Pinpoint the cell where the given text exists, returning its [x, y] midpoint coordinate. 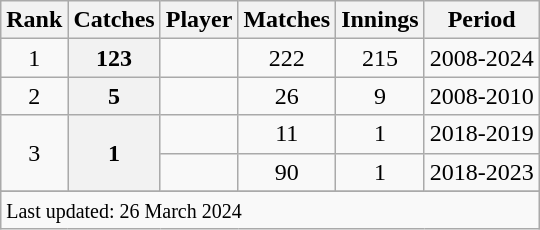
123 [114, 58]
9 [380, 96]
222 [287, 58]
Rank [34, 20]
2018-2019 [482, 134]
215 [380, 58]
Catches [114, 20]
Player [199, 20]
Innings [380, 20]
Period [482, 20]
2018-2023 [482, 172]
26 [287, 96]
90 [287, 172]
Matches [287, 20]
3 [34, 153]
2008-2024 [482, 58]
2008-2010 [482, 96]
Last updated: 26 March 2024 [270, 210]
11 [287, 134]
2 [34, 96]
5 [114, 96]
